Pinpoint the cell where the given text exists, returning its (x, y) midpoint coordinate. 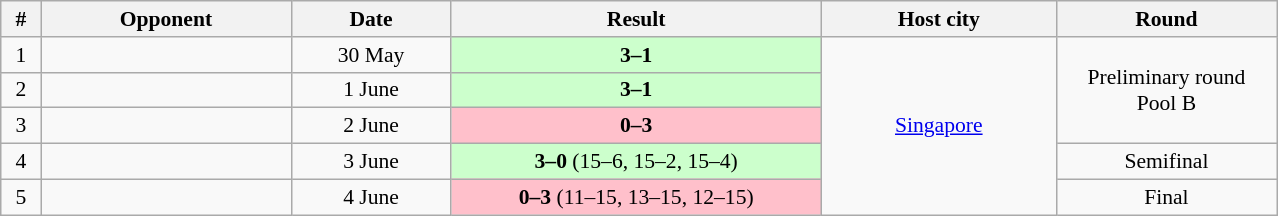
4 (21, 162)
Date (371, 19)
2 (21, 90)
Preliminary roundPool B (1166, 90)
30 May (371, 55)
5 (21, 197)
3–0 (15–6, 15–2, 15–4) (636, 162)
Semifinal (1166, 162)
Round (1166, 19)
Result (636, 19)
# (21, 19)
0–3 (636, 126)
1 June (371, 90)
Final (1166, 197)
0–3 (11–15, 13–15, 12–15) (636, 197)
1 (21, 55)
2 June (371, 126)
Opponent (166, 19)
3 (21, 126)
3 June (371, 162)
Singapore (938, 126)
Host city (938, 19)
4 June (371, 197)
